Pinpoint the cell where the given text exists, returning its [X, Y] midpoint coordinate. 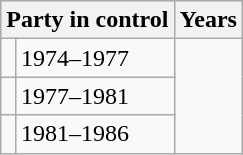
1981–1986 [94, 134]
Party in control [88, 20]
Years [208, 20]
1977–1981 [94, 96]
1974–1977 [94, 58]
